Output the (x, y) coordinate of the center of the cell containing the given text.  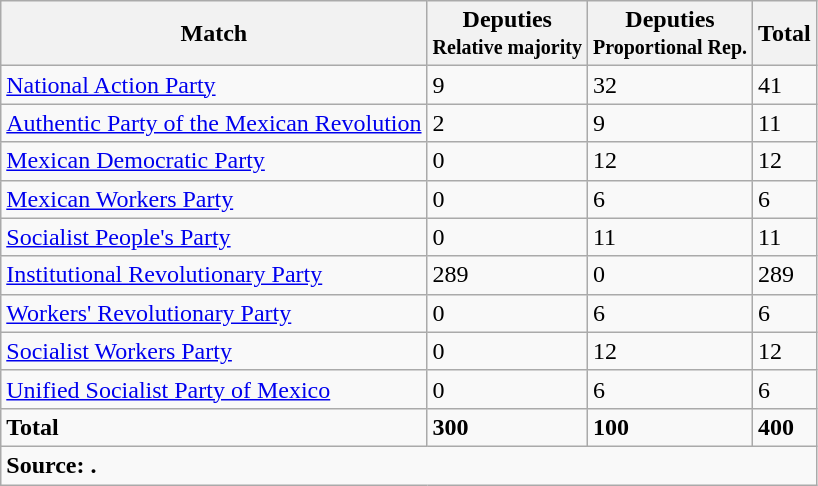
Source: . (408, 465)
Unified Socialist Party of Mexico (214, 389)
DeputiesProportional Rep. (670, 34)
Socialist Workers Party (214, 351)
Mexican Workers Party (214, 199)
Institutional Revolutionary Party (214, 275)
National Action Party (214, 85)
Mexican Democratic Party (214, 161)
Workers' Revolutionary Party (214, 313)
Socialist People's Party (214, 237)
DeputiesRelative majority (507, 34)
Match (214, 34)
100 (670, 427)
300 (507, 427)
2 (507, 123)
32 (670, 85)
400 (785, 427)
41 (785, 85)
Authentic Party of the Mexican Revolution (214, 123)
